Determine the (x, y) coordinate at the center of the cell enclosing the given text.  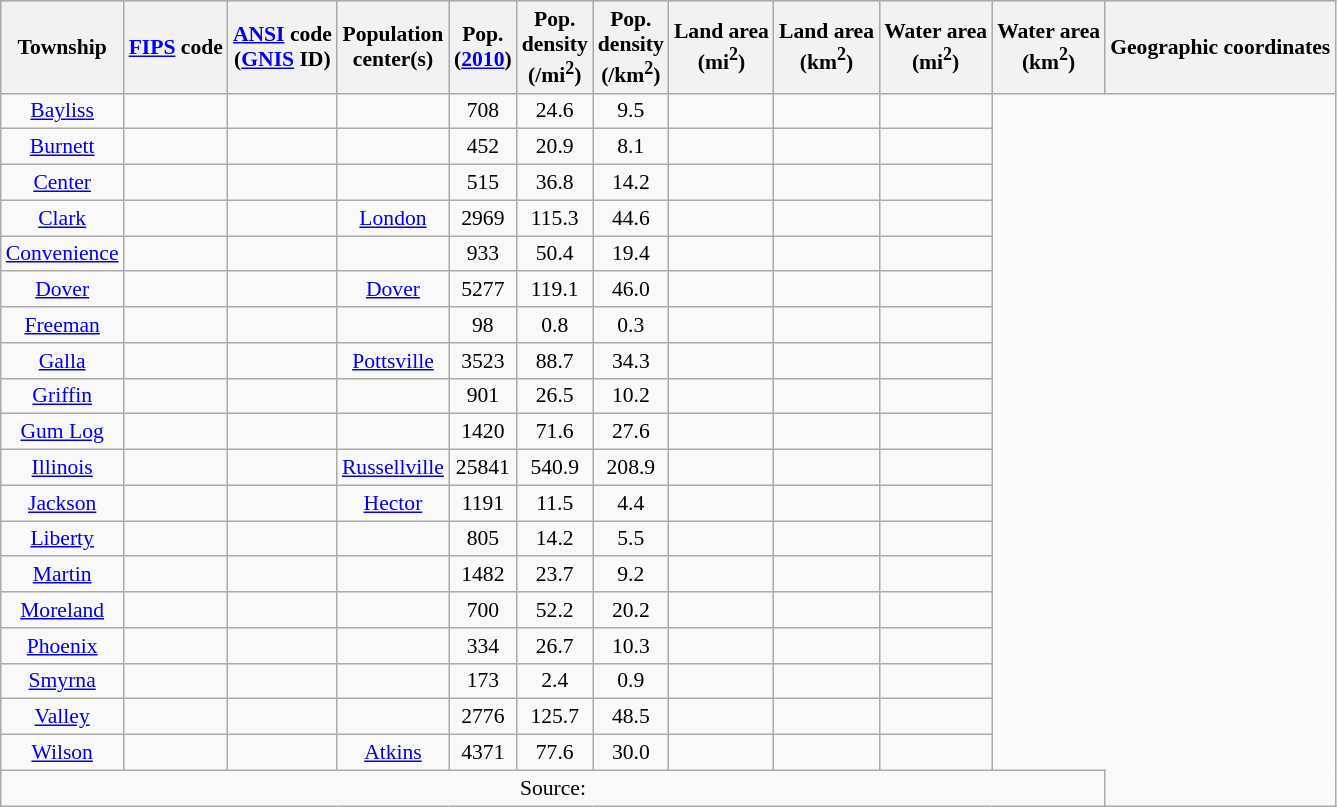
36.8 (555, 183)
Wilson (62, 753)
10.2 (631, 396)
48.5 (631, 717)
50.4 (555, 254)
4371 (483, 753)
88.7 (555, 361)
Gum Log (62, 432)
Phoenix (62, 646)
Pop.density(/mi2) (555, 47)
Griffin (62, 396)
71.6 (555, 432)
Land area(km2) (826, 47)
Convenience (62, 254)
Geographic coordinates (1220, 47)
708 (483, 111)
Hector (393, 503)
46.0 (631, 290)
52.2 (555, 610)
Freeman (62, 325)
98 (483, 325)
London (393, 218)
Center (62, 183)
Pop.(2010) (483, 47)
Jackson (62, 503)
20.9 (555, 147)
Bayliss (62, 111)
0.3 (631, 325)
901 (483, 396)
1420 (483, 432)
2969 (483, 218)
34.3 (631, 361)
Galla (62, 361)
Source: (553, 788)
115.3 (555, 218)
0.8 (555, 325)
FIPS code (176, 47)
Water area(mi2) (936, 47)
Valley (62, 717)
25841 (483, 468)
700 (483, 610)
540.9 (555, 468)
Clark (62, 218)
19.4 (631, 254)
8.1 (631, 147)
125.7 (555, 717)
Smyrna (62, 681)
Pop.density(/km2) (631, 47)
Pottsville (393, 361)
5277 (483, 290)
30.0 (631, 753)
9.5 (631, 111)
26.5 (555, 396)
1482 (483, 575)
Liberty (62, 539)
208.9 (631, 468)
11.5 (555, 503)
Water area(km2) (1048, 47)
173 (483, 681)
0.9 (631, 681)
9.2 (631, 575)
3523 (483, 361)
1191 (483, 503)
Township (62, 47)
933 (483, 254)
Moreland (62, 610)
10.3 (631, 646)
4.4 (631, 503)
27.6 (631, 432)
Atkins (393, 753)
2.4 (555, 681)
5.5 (631, 539)
452 (483, 147)
Burnett (62, 147)
Populationcenter(s) (393, 47)
24.6 (555, 111)
2776 (483, 717)
26.7 (555, 646)
44.6 (631, 218)
20.2 (631, 610)
805 (483, 539)
Land area(mi2) (722, 47)
ANSI code(GNIS ID) (282, 47)
334 (483, 646)
Russellville (393, 468)
23.7 (555, 575)
Martin (62, 575)
515 (483, 183)
77.6 (555, 753)
Illinois (62, 468)
119.1 (555, 290)
